Scan for the cell matching the given text and deliver its (X, Y) coordinate at center. 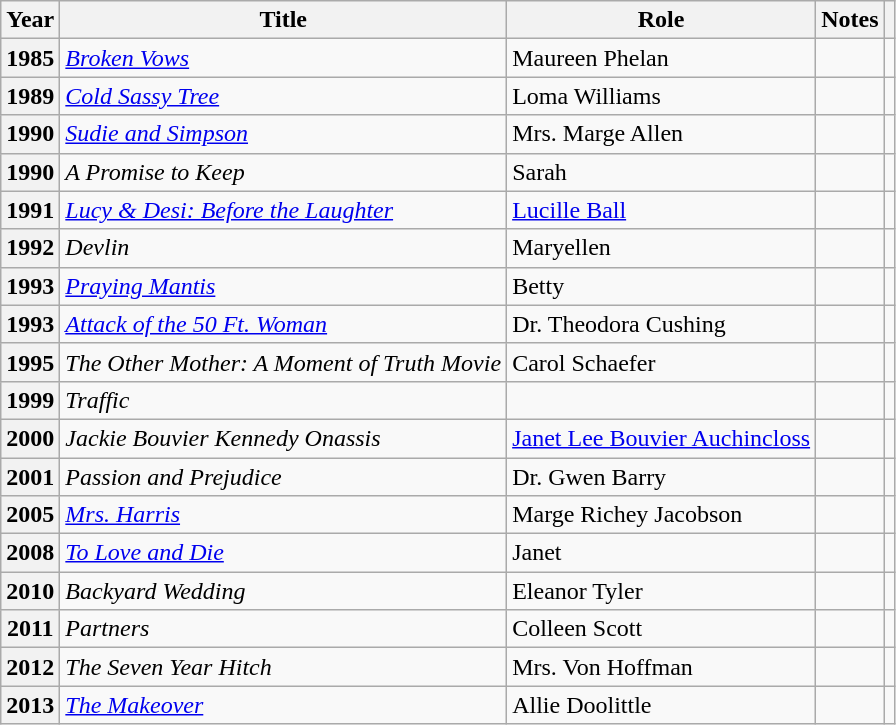
Sarah (662, 172)
Maureen Phelan (662, 58)
Year (30, 20)
Loma Williams (662, 96)
Passion and Prejudice (284, 477)
Broken Vows (284, 58)
A Promise to Keep (284, 172)
2013 (30, 705)
2010 (30, 591)
1991 (30, 210)
2000 (30, 438)
To Love and Die (284, 553)
Praying Mantis (284, 286)
Devlin (284, 248)
1985 (30, 58)
Dr. Theodora Cushing (662, 324)
Mrs. Marge Allen (662, 134)
Role (662, 20)
Cold Sassy Tree (284, 96)
Betty (662, 286)
1992 (30, 248)
The Seven Year Hitch (284, 667)
Allie Doolittle (662, 705)
Title (284, 20)
Eleanor Tyler (662, 591)
2008 (30, 553)
The Makeover (284, 705)
Jackie Bouvier Kennedy Onassis (284, 438)
The Other Mother: A Moment of Truth Movie (284, 362)
1999 (30, 400)
Sudie and Simpson (284, 134)
2012 (30, 667)
Dr. Gwen Barry (662, 477)
Janet (662, 553)
Mrs. Harris (284, 515)
2001 (30, 477)
Lucille Ball (662, 210)
Janet Lee Bouvier Auchincloss (662, 438)
Colleen Scott (662, 629)
1989 (30, 96)
Maryellen (662, 248)
Marge Richey Jacobson (662, 515)
2005 (30, 515)
Partners (284, 629)
Backyard Wedding (284, 591)
Mrs. Von Hoffman (662, 667)
Lucy & Desi: Before the Laughter (284, 210)
1995 (30, 362)
Attack of the 50 Ft. Woman (284, 324)
Carol Schaefer (662, 362)
Traffic (284, 400)
2011 (30, 629)
Notes (850, 20)
